Locate the cell with the specified text and output its (X, Y) center coordinate. 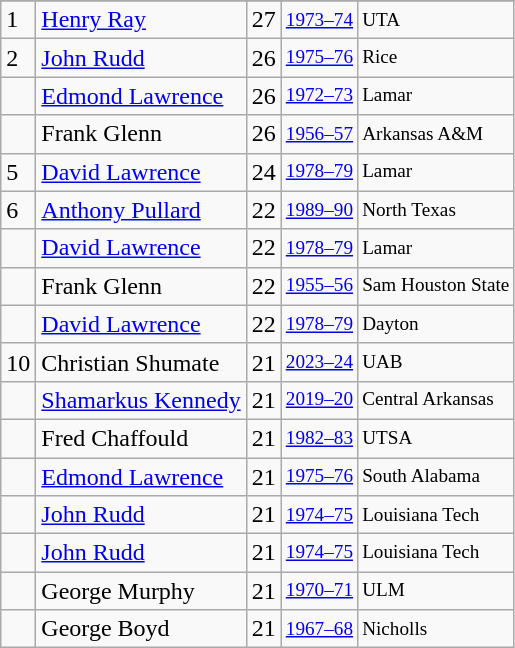
Shamarkus Kennedy (141, 400)
24 (264, 172)
Arkansas A&M (436, 134)
George Murphy (141, 591)
1973–74 (319, 20)
1989–90 (319, 210)
UTSA (436, 438)
1972–73 (319, 96)
George Boyd (141, 629)
UAB (436, 362)
Sam Houston State (436, 286)
27 (264, 20)
2023–24 (319, 362)
South Alabama (436, 477)
UTA (436, 20)
6 (18, 210)
Christian Shumate (141, 362)
1955–56 (319, 286)
Henry Ray (141, 20)
Fred Chaffould (141, 438)
5 (18, 172)
1967–68 (319, 629)
Rice (436, 58)
1970–71 (319, 591)
1982–83 (319, 438)
Dayton (436, 324)
Anthony Pullard (141, 210)
1 (18, 20)
2 (18, 58)
Nicholls (436, 629)
North Texas (436, 210)
1956–57 (319, 134)
10 (18, 362)
ULM (436, 591)
Central Arkansas (436, 400)
2019–20 (319, 400)
